Provide the (x, y) coordinate of the cell's center where the given text is located.  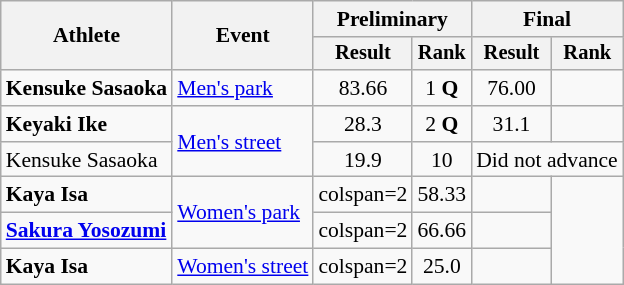
76.00 (512, 88)
Keyaki Ike (86, 124)
2 Q (442, 124)
28.3 (362, 124)
Women's park (242, 212)
Did not advance (547, 160)
Women's street (242, 267)
Preliminary (392, 19)
Athlete (86, 36)
Sakura Yosozumi (86, 231)
Men's park (242, 88)
19.9 (362, 160)
1 Q (442, 88)
Event (242, 36)
Final (547, 19)
83.66 (362, 88)
Men's street (242, 142)
58.33 (442, 195)
10 (442, 160)
66.66 (442, 231)
25.0 (442, 267)
31.1 (512, 124)
